Scan for the cell matching the given text and deliver its (X, Y) coordinate at center. 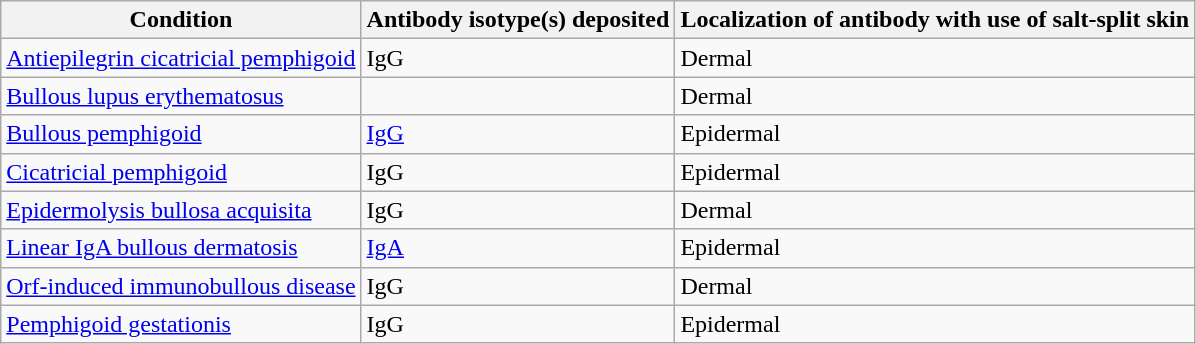
Pemphigoid gestationis (181, 324)
IgA (518, 248)
Linear IgA bullous dermatosis (181, 248)
Antibody isotype(s) deposited (518, 20)
Bullous pemphigoid (181, 134)
Cicatricial pemphigoid (181, 172)
Localization of antibody with use of salt-split skin (935, 20)
Bullous lupus erythematosus (181, 96)
Epidermolysis bullosa acquisita (181, 210)
Orf-induced immunobullous disease (181, 286)
Condition (181, 20)
Antiepilegrin cicatricial pemphigoid (181, 58)
